Find where the given text appears and provide that cell's center as [X, Y] coordinate. 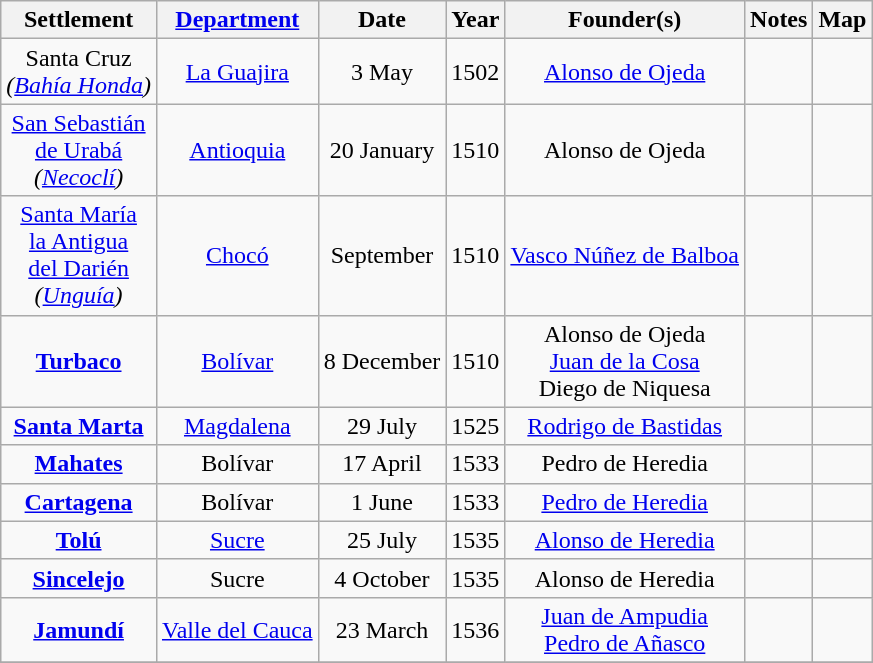
Jamundí [79, 630]
Alonso de OjedaJuan de la CosaDiego de Niquesa [625, 361]
20 January [382, 150]
Antioquia [237, 150]
23 March [382, 630]
Santa Maríala Antiguadel Darién(Unguía) [79, 256]
17 April [382, 464]
Tolú [79, 540]
Year [476, 20]
4 October [382, 578]
Chocó [237, 256]
1502 [476, 72]
Date [382, 20]
Map [842, 20]
25 July [382, 540]
1525 [476, 426]
Santa Cruz(Bahía Honda) [79, 72]
San Sebastiánde Urabá(Necoclí) [79, 150]
Sincelejo [79, 578]
29 July [382, 426]
Turbaco [79, 361]
September [382, 256]
Juan de AmpudiaPedro de Añasco [625, 630]
8 December [382, 361]
Vasco Núñez de Balboa [625, 256]
1 June [382, 502]
Department [237, 20]
Cartagena [79, 502]
La Guajira [237, 72]
Settlement [79, 20]
Notes [779, 20]
Santa Marta [79, 426]
3 May [382, 72]
Rodrigo de Bastidas [625, 426]
Mahates [79, 464]
Magdalena [237, 426]
Valle del Cauca [237, 630]
1536 [476, 630]
Founder(s) [625, 20]
